Return the (X, Y) coordinate for the center point of the cell that contains the specified text.  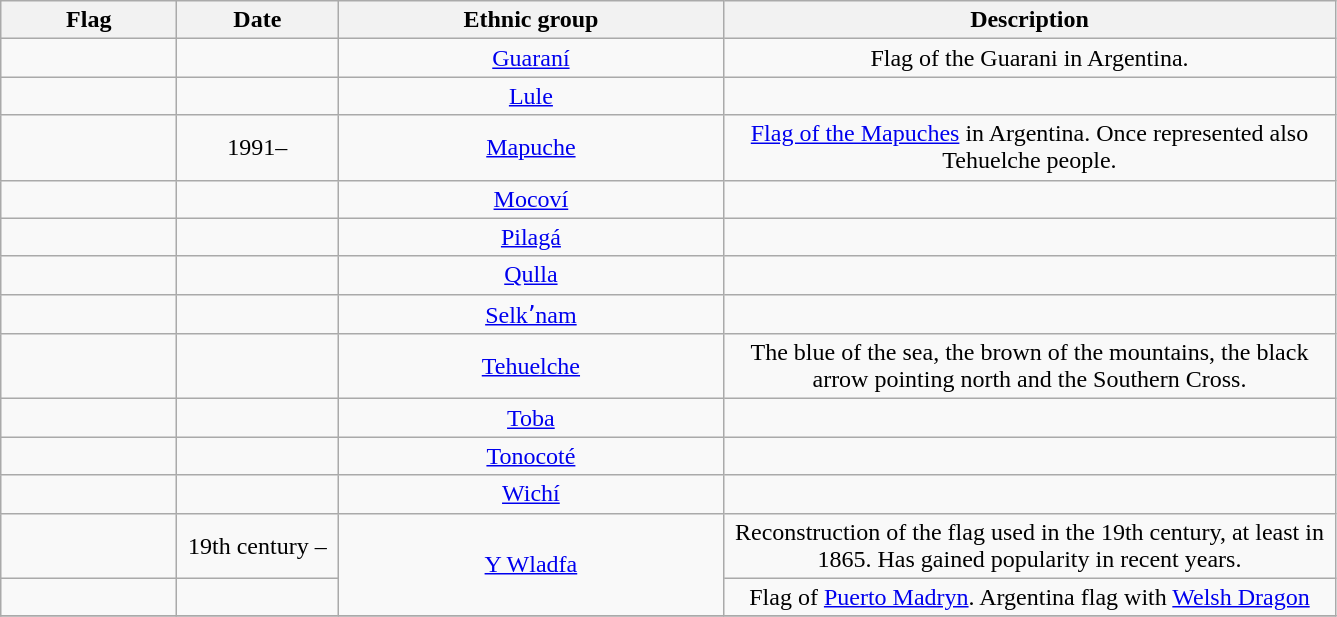
Guaraní (531, 58)
Pilagá (531, 237)
Flag of the Mapuches in Argentina. Once represented also Tehuelche people. (1030, 148)
Description (1030, 20)
Mapuche (531, 148)
19th century – (258, 546)
Flag (89, 20)
Toba (531, 418)
Lule (531, 96)
Date (258, 20)
Flag of Puerto Madryn. Argentina flag with Welsh Dragon (1030, 597)
Qulla (531, 275)
Ethnic group (531, 20)
Wichí (531, 494)
Mocoví (531, 199)
Flag of the Guarani in Argentina. (1030, 58)
Y Wladfa (531, 564)
1991– (258, 148)
Tonocoté (531, 456)
Reconstruction of the flag used in the 19th century, at least in 1865. Has gained popularity in recent years. (1030, 546)
Selkʼnam (531, 314)
The blue of the sea, the brown of the mountains, the black arrow pointing north and the Southern Cross. (1030, 366)
Tehuelche (531, 366)
